Provide the (X, Y) coordinate of the cell's center where the given text is located.  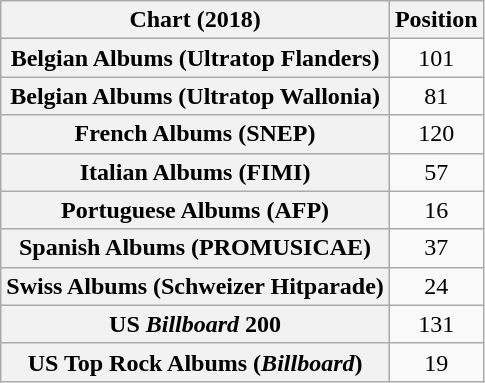
Belgian Albums (Ultratop Flanders) (196, 58)
Spanish Albums (PROMUSICAE) (196, 248)
Chart (2018) (196, 20)
Swiss Albums (Schweizer Hitparade) (196, 286)
37 (436, 248)
US Billboard 200 (196, 324)
Portuguese Albums (AFP) (196, 210)
Belgian Albums (Ultratop Wallonia) (196, 96)
Position (436, 20)
57 (436, 172)
131 (436, 324)
Italian Albums (FIMI) (196, 172)
81 (436, 96)
French Albums (SNEP) (196, 134)
24 (436, 286)
19 (436, 362)
101 (436, 58)
120 (436, 134)
US Top Rock Albums (Billboard) (196, 362)
16 (436, 210)
